Output the (X, Y) coordinate of the center of the cell containing the given text.  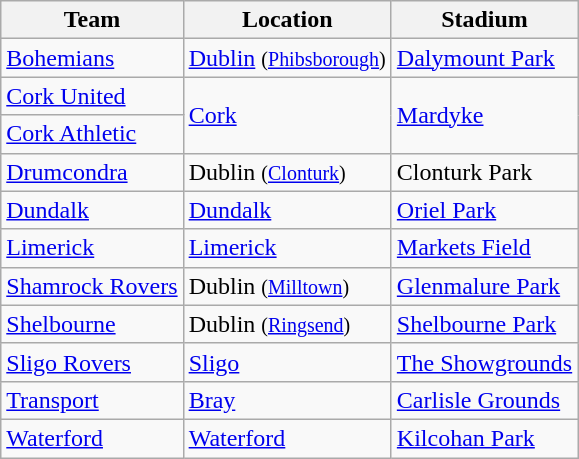
Dublin (Clonturk) (287, 172)
Dublin (Phibsborough) (287, 58)
Clonturk Park (484, 172)
Shamrock Rovers (92, 286)
Stadium (484, 20)
Cork Athletic (92, 134)
Bray (287, 400)
Oriel Park (484, 210)
Cork (287, 115)
Dublin (Milltown) (287, 286)
Dalymount Park (484, 58)
Drumcondra (92, 172)
Markets Field (484, 248)
Kilcohan Park (484, 438)
Bohemians (92, 58)
Mardyke (484, 115)
Sligo Rovers (92, 362)
Sligo (287, 362)
Location (287, 20)
Shelbourne Park (484, 324)
Team (92, 20)
Glenmalure Park (484, 286)
Shelbourne (92, 324)
The Showgrounds (484, 362)
Carlisle Grounds (484, 400)
Transport (92, 400)
Cork United (92, 96)
Dublin (Ringsend) (287, 324)
